Search for the cell housing the specified text and yield its (X, Y) center coordinate. 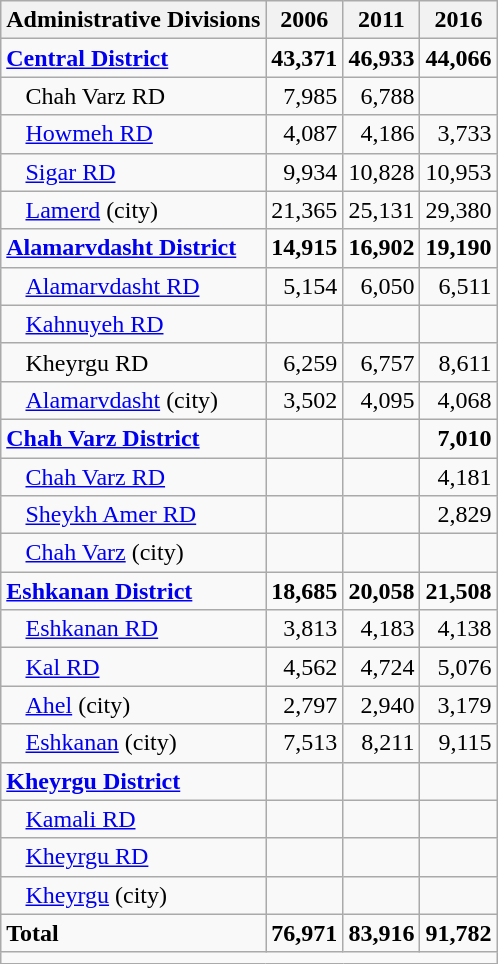
Administrative Divisions (134, 20)
9,115 (458, 743)
4,068 (458, 400)
Kheyrgu District (134, 781)
2,797 (304, 705)
Central District (134, 58)
Sigar RD (134, 172)
3,813 (304, 629)
21,365 (304, 210)
Eshkanan District (134, 591)
9,934 (304, 172)
91,782 (458, 933)
4,138 (458, 629)
Howmeh RD (134, 134)
4,183 (382, 629)
4,181 (458, 477)
7,010 (458, 438)
6,788 (382, 96)
4,724 (382, 667)
2016 (458, 20)
19,190 (458, 248)
Kal RD (134, 667)
Alamarvdasht District (134, 248)
Lamerd (city) (134, 210)
Kahnuyeh RD (134, 324)
3,733 (458, 134)
46,933 (382, 58)
Total (134, 933)
8,611 (458, 362)
20,058 (382, 591)
2,829 (458, 515)
6,259 (304, 362)
43,371 (304, 58)
Alamarvdasht RD (134, 286)
7,985 (304, 96)
10,953 (458, 172)
Sheykh Amer RD (134, 515)
2006 (304, 20)
Eshkanan RD (134, 629)
Ahel (city) (134, 705)
5,154 (304, 286)
76,971 (304, 933)
4,562 (304, 667)
2,940 (382, 705)
8,211 (382, 743)
6,757 (382, 362)
6,050 (382, 286)
7,513 (304, 743)
6,511 (458, 286)
18,685 (304, 591)
29,380 (458, 210)
83,916 (382, 933)
Kamali RD (134, 819)
Chah Varz District (134, 438)
Alamarvdasht (city) (134, 400)
21,508 (458, 591)
5,076 (458, 667)
Eshkanan (city) (134, 743)
3,502 (304, 400)
16,902 (382, 248)
Chah Varz (city) (134, 553)
44,066 (458, 58)
4,087 (304, 134)
4,186 (382, 134)
14,915 (304, 248)
25,131 (382, 210)
4,095 (382, 400)
Kheyrgu (city) (134, 895)
2011 (382, 20)
10,828 (382, 172)
3,179 (458, 705)
